Identify which cell holds the provided text, then report its (X, Y) central coordinate. 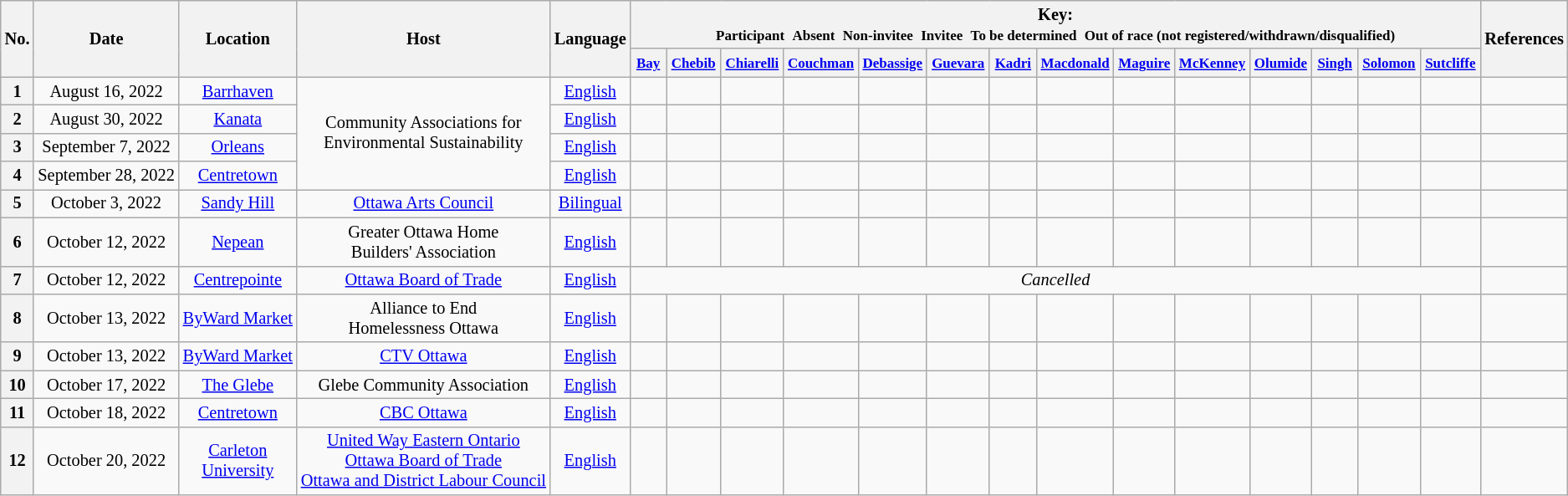
Ottawa Board of Trade (423, 280)
October 3, 2022 (105, 203)
Kadri (1014, 63)
Chebib (694, 63)
Bilingual (590, 203)
McKenney (1213, 63)
Barrhaven (237, 91)
CTV Ottawa (423, 356)
September 7, 2022 (105, 147)
Sandy Hill (237, 203)
Debassige (892, 63)
Host (423, 38)
7 (18, 280)
10 (18, 385)
Nepean (237, 242)
Bay (649, 63)
6 (18, 242)
12 (18, 461)
Key: Participant Absent Non-invitee Invitee To be determined Out of race (not registered/withdrawn/disqualified) (1055, 24)
9 (18, 356)
Kanata (237, 119)
4 (18, 176)
United Way Eastern OntarioOttawa Board of TradeOttawa and District Labour Council (423, 461)
Maguire (1144, 63)
Glebe Community Association (423, 385)
September 28, 2022 (105, 176)
Macdonald (1075, 63)
11 (18, 412)
August 16, 2022 (105, 91)
Greater Ottawa HomeBuilders' Association (423, 242)
Location (237, 38)
Chiarelli (753, 63)
August 30, 2022 (105, 119)
Olumide (1281, 63)
Orleans (237, 147)
Guevara (958, 63)
References (1524, 38)
The Glebe (237, 385)
5 (18, 203)
October 20, 2022 (105, 461)
Centrepointe (237, 280)
Community Associations forEnvironmental Sustainability (423, 134)
CarletonUniversity (237, 461)
October 18, 2022 (105, 412)
CBC Ottawa (423, 412)
Singh (1335, 63)
8 (18, 318)
Alliance to EndHomelessness Ottawa (423, 318)
Solomon (1390, 63)
Language (590, 38)
Sutcliffe (1450, 63)
Date (105, 38)
No. (18, 38)
October 17, 2022 (105, 385)
3 (18, 147)
2 (18, 119)
Couchman (821, 63)
Ottawa Arts Council (423, 203)
Cancelled (1055, 280)
1 (18, 91)
